Search for the cell housing the specified text and yield its (X, Y) center coordinate. 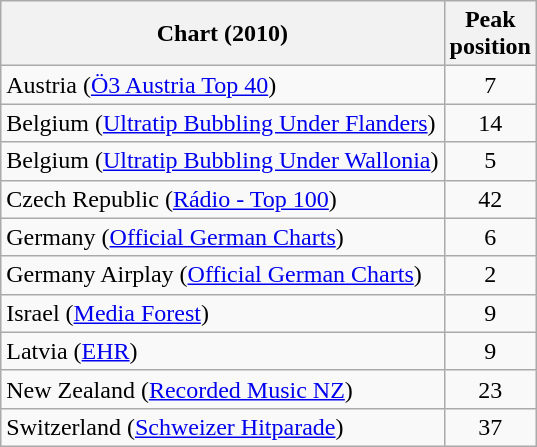
Chart (2010) (222, 34)
23 (490, 389)
42 (490, 199)
Belgium (Ultratip Bubbling Under Wallonia) (222, 161)
Israel (Media Forest) (222, 313)
5 (490, 161)
Switzerland (Schweizer Hitparade) (222, 427)
Austria (Ö3 Austria Top 40) (222, 85)
Belgium (Ultratip Bubbling Under Flanders) (222, 123)
7 (490, 85)
Germany (Official German Charts) (222, 237)
37 (490, 427)
Czech Republic (Rádio - Top 100) (222, 199)
14 (490, 123)
Latvia (EHR) (222, 351)
6 (490, 237)
2 (490, 275)
Peakposition (490, 34)
Germany Airplay (Official German Charts) (222, 275)
New Zealand (Recorded Music NZ) (222, 389)
